Return (x, y) of the center of cell containing provided text 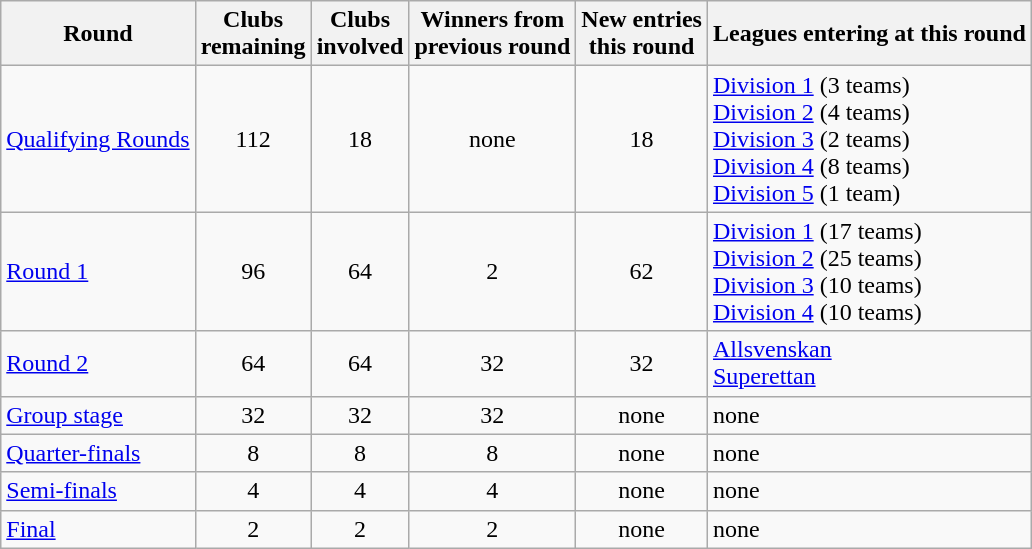
Round 1 (98, 272)
AllsvenskanSuperettan (869, 364)
62 (642, 272)
Quarter-finals (98, 453)
Round 2 (98, 364)
Division 1 (3 teams)Division 2 (4 teams)Division 3 (2 teams)Division 4 (8 teams)Division 5 (1 team) (869, 139)
Semi-finals (98, 491)
112 (253, 139)
Leagues entering at this round (869, 34)
Clubsremaining (253, 34)
Qualifying Rounds (98, 139)
Round (98, 34)
Group stage (98, 415)
Clubsinvolved (360, 34)
Final (98, 529)
Division 1 (17 teams)Division 2 (25 teams)Division 3 (10 teams)Division 4 (10 teams) (869, 272)
Winners fromprevious round (492, 34)
New entriesthis round (642, 34)
96 (253, 272)
